Detect which cell encompasses the target text, then output its (X, Y) center coordinate. 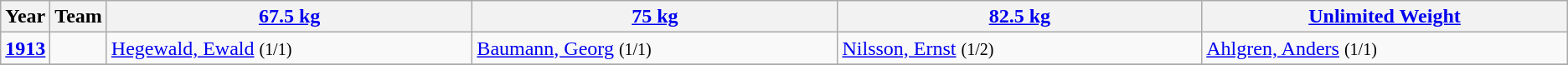
Ahlgren, Anders (1/1) (1385, 48)
75 kg (655, 17)
Hegewald, Ewald (1/1) (289, 48)
67.5 kg (289, 17)
Team (79, 17)
Nilsson, Ernst (1/2) (1020, 48)
82.5 kg (1020, 17)
1913 (25, 48)
Year (25, 17)
Baumann, Georg (1/1) (655, 48)
Unlimited Weight (1385, 17)
